Detect which cell encompasses the target text, then output its [x, y] center coordinate. 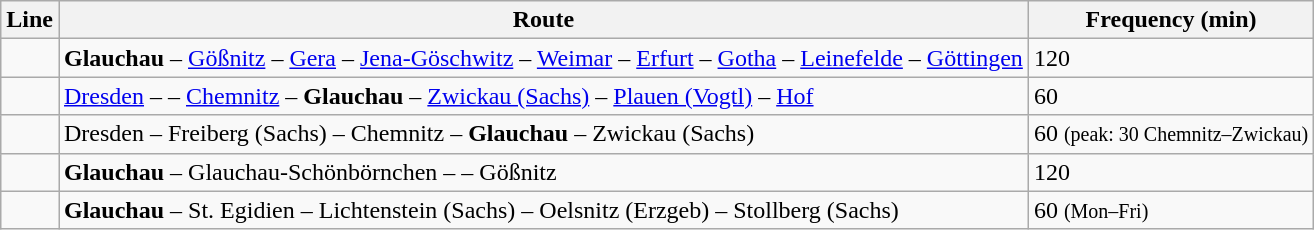
Dresden – – Chemnitz – Glauchau – Zwickau (Sachs) – Plauen (Vogtl) – Hof [543, 96]
Frequency (min) [1170, 20]
Glauchau – St. Egidien – Lichtenstein (Sachs) – Oelsnitz (Erzgeb) – Stollberg (Sachs) [543, 210]
Glauchau – Gößnitz – Gera – Jena-Göschwitz – Weimar – Erfurt – Gotha – Leinefelde – Göttingen [543, 58]
Dresden – Freiberg (Sachs) – Chemnitz – Glauchau – Zwickau (Sachs) [543, 134]
60 (Mon–Fri) [1170, 210]
Line [30, 20]
60 (peak: 30 Chemnitz–Zwickau) [1170, 134]
60 [1170, 96]
Route [543, 20]
Glauchau – Glauchau-Schönbörnchen – – Gößnitz [543, 172]
